Capture the cell that displays the provided text and extract its [x, y] central coordinate. 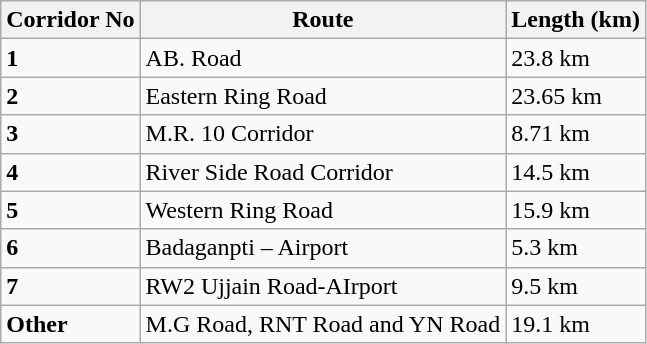
Badaganpti – Airport [323, 248]
19.1 km [576, 324]
M.G Road, RNT Road and YN Road [323, 324]
23.8 km [576, 58]
7 [70, 286]
23.65 km [576, 96]
RW2 Ujjain Road-AIrport [323, 286]
Corridor No [70, 20]
M.R. 10 Corridor [323, 134]
15.9 km [576, 210]
3 [70, 134]
5 [70, 210]
14.5 km [576, 172]
Length (km) [576, 20]
Route [323, 20]
Eastern Ring Road [323, 96]
Other [70, 324]
River Side Road Corridor [323, 172]
1 [70, 58]
AB. Road [323, 58]
2 [70, 96]
6 [70, 248]
5.3 km [576, 248]
Western Ring Road [323, 210]
4 [70, 172]
9.5 km [576, 286]
8.71 km [576, 134]
